Identify which cell holds the provided text, then report its [X, Y] central coordinate. 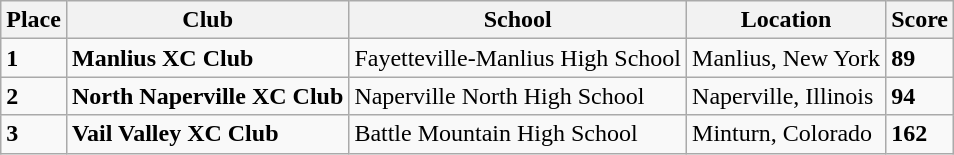
162 [920, 134]
Fayetteville-Manlius High School [518, 58]
94 [920, 96]
Location [786, 20]
School [518, 20]
Manlius, New York [786, 58]
Place [34, 20]
North Naperville XC Club [207, 96]
Minturn, Colorado [786, 134]
Manlius XC Club [207, 58]
Club [207, 20]
89 [920, 58]
2 [34, 96]
Score [920, 20]
Battle Mountain High School [518, 134]
Naperville, Illinois [786, 96]
3 [34, 134]
Vail Valley XC Club [207, 134]
1 [34, 58]
Naperville North High School [518, 96]
